Search for the cell housing the specified text and yield its [x, y] center coordinate. 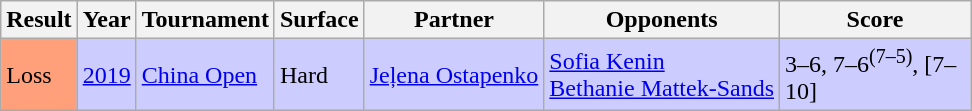
Surface [319, 20]
Jeļena Ostapenko [454, 75]
Year [106, 20]
Partner [454, 20]
Result [39, 20]
Hard [319, 75]
2019 [106, 75]
Loss [39, 75]
Sofia Kenin Bethanie Mattek-Sands [662, 75]
Score [876, 20]
Tournament [205, 20]
China Open [205, 75]
Opponents [662, 20]
3–6, 7–6(7–5), [7–10] [876, 75]
